Capture the cell that displays the provided text and extract its (x, y) central coordinate. 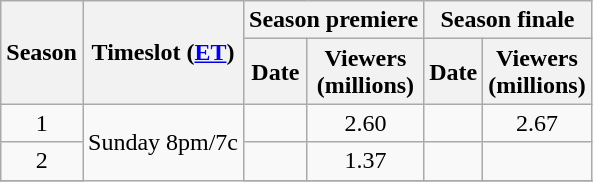
2 (42, 161)
Sunday 8pm/7c (162, 142)
2.60 (366, 123)
2.67 (537, 123)
1 (42, 123)
Season finale (508, 20)
Season premiere (334, 20)
1.37 (366, 161)
Season (42, 52)
Timeslot (ET) (162, 52)
